Scan for the cell matching the given text and deliver its [X, Y] coordinate at center. 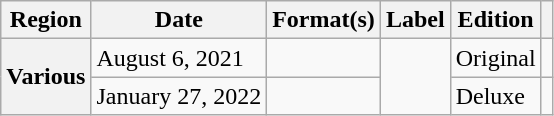
Date [179, 20]
January 27, 2022 [179, 96]
Various [46, 77]
Format(s) [324, 20]
Deluxe [496, 96]
Edition [496, 20]
Original [496, 58]
Label [415, 20]
Region [46, 20]
August 6, 2021 [179, 58]
